For the text-containing cell, return its midpoint in [x, y] coordinate format. 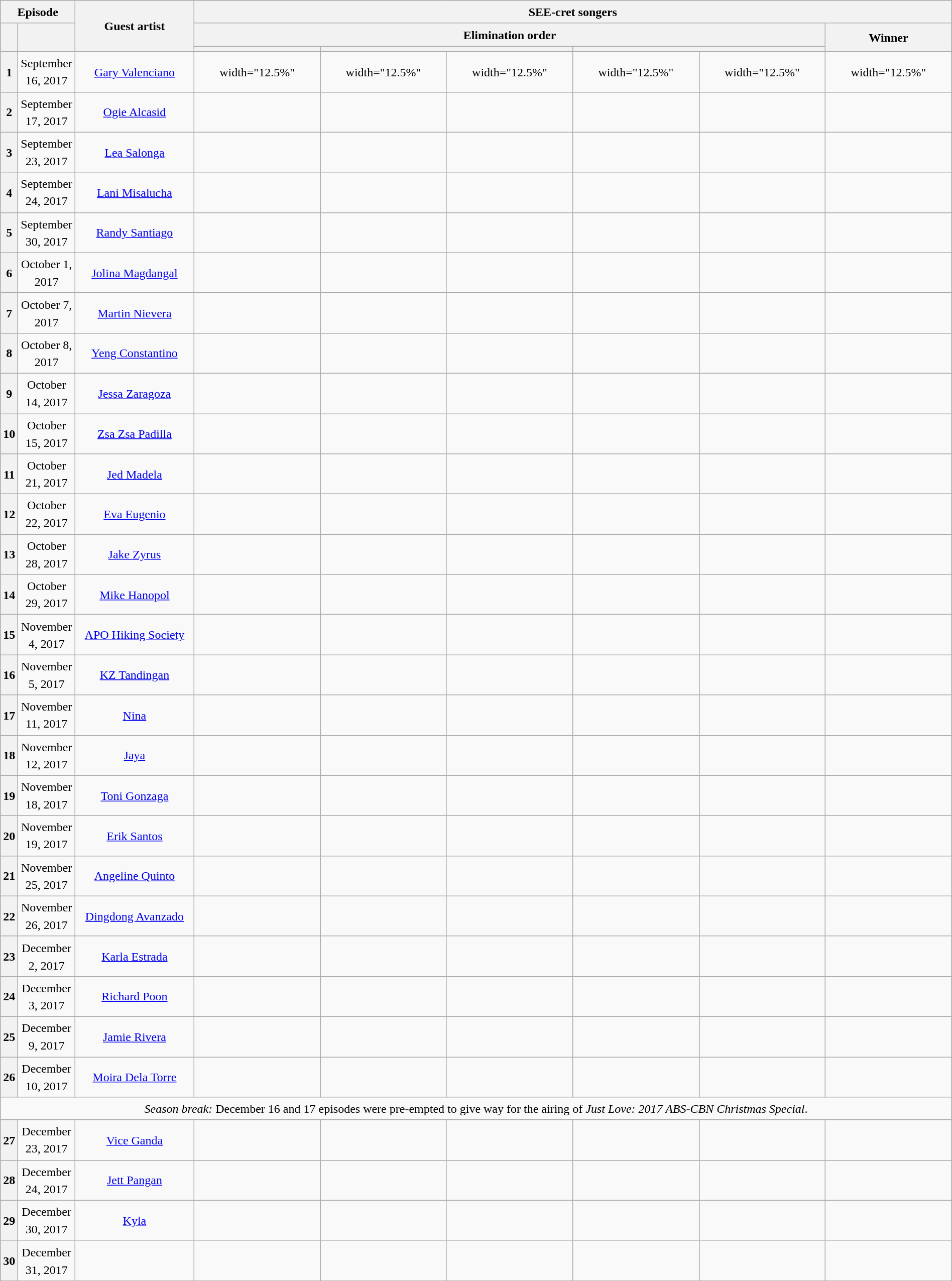
27 [9, 1140]
Episode [38, 12]
October 7, 2017 [47, 313]
Winner [889, 37]
15 [9, 635]
November 25, 2017 [47, 876]
November 5, 2017 [47, 675]
Jake Zyrus [135, 554]
Moira Dela Torre [135, 1077]
14 [9, 595]
26 [9, 1077]
Eva Eugenio [135, 514]
5 [9, 232]
20 [9, 836]
29 [9, 1220]
9 [9, 393]
Jett Pangan [135, 1180]
Zsa Zsa Padilla [135, 434]
Erik Santos [135, 836]
Jolina Magdangal [135, 273]
October 1, 2017 [47, 273]
October 22, 2017 [47, 514]
Ogie Alcasid [135, 112]
November 4, 2017 [47, 635]
16 [9, 675]
4 [9, 192]
Dingdong Avanzado [135, 916]
Mike Hanopol [135, 595]
8 [9, 353]
September 24, 2017 [47, 192]
11 [9, 474]
Jed Madela [135, 474]
17 [9, 715]
SEE-cret songers [572, 12]
12 [9, 514]
November 26, 2017 [47, 916]
Guest artist [135, 26]
October 14, 2017 [47, 393]
October 29, 2017 [47, 595]
October 15, 2017 [47, 434]
Gary Valenciano [135, 72]
November 18, 2017 [47, 795]
3 [9, 152]
Yeng Constantino [135, 353]
19 [9, 795]
September 16, 2017 [47, 72]
November 12, 2017 [47, 755]
Martin Nievera [135, 313]
APO Hiking Society [135, 635]
November 11, 2017 [47, 715]
October 21, 2017 [47, 474]
22 [9, 916]
October 8, 2017 [47, 353]
13 [9, 554]
Vice Ganda [135, 1140]
December 30, 2017 [47, 1220]
Season break: December 16 and 17 episodes were pre-empted to give way for the airing of Just Love: 2017 ABS-CBN Christmas Special. [476, 1109]
October 28, 2017 [47, 554]
10 [9, 434]
24 [9, 996]
Jessa Zaragoza [135, 393]
Kyla [135, 1220]
Randy Santiago [135, 232]
Lea Salonga [135, 152]
December 2, 2017 [47, 956]
December 23, 2017 [47, 1140]
December 24, 2017 [47, 1180]
September 30, 2017 [47, 232]
Lani Misalucha [135, 192]
7 [9, 313]
December 3, 2017 [47, 996]
Elimination order [509, 35]
KZ Tandingan [135, 675]
23 [9, 956]
21 [9, 876]
December 10, 2017 [47, 1077]
Nina [135, 715]
Richard Poon [135, 996]
September 23, 2017 [47, 152]
25 [9, 1036]
December 9, 2017 [47, 1036]
2 [9, 112]
18 [9, 755]
30 [9, 1260]
1 [9, 72]
December 31, 2017 [47, 1260]
Jaya [135, 755]
November 19, 2017 [47, 836]
Angeline Quinto [135, 876]
Toni Gonzaga [135, 795]
Jamie Rivera [135, 1036]
September 17, 2017 [47, 112]
Karla Estrada [135, 956]
6 [9, 273]
28 [9, 1180]
